Locate the cell with the specified text and output its [X, Y] center coordinate. 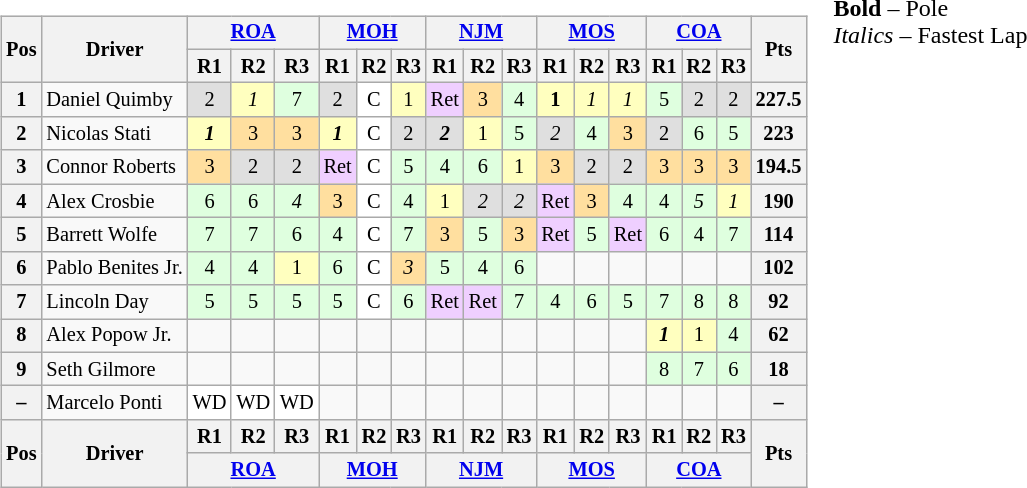
Marcelo Ponti [114, 403]
Alex Popow Jr. [114, 336]
9 [21, 369]
Nicolas Stati [114, 134]
Alex Crosbie [114, 201]
18 [779, 369]
Seth Gilmore [114, 369]
102 [779, 268]
Lincoln Day [114, 302]
Pablo Benites Jr. [114, 268]
190 [779, 201]
62 [779, 336]
223 [779, 134]
Daniel Quimby [114, 100]
92 [779, 302]
Connor Roberts [114, 167]
Barrett Wolfe [114, 235]
227.5 [779, 100]
194.5 [779, 167]
114 [779, 235]
